Return the [X, Y] coordinate for the center point of the cell that contains the specified text.  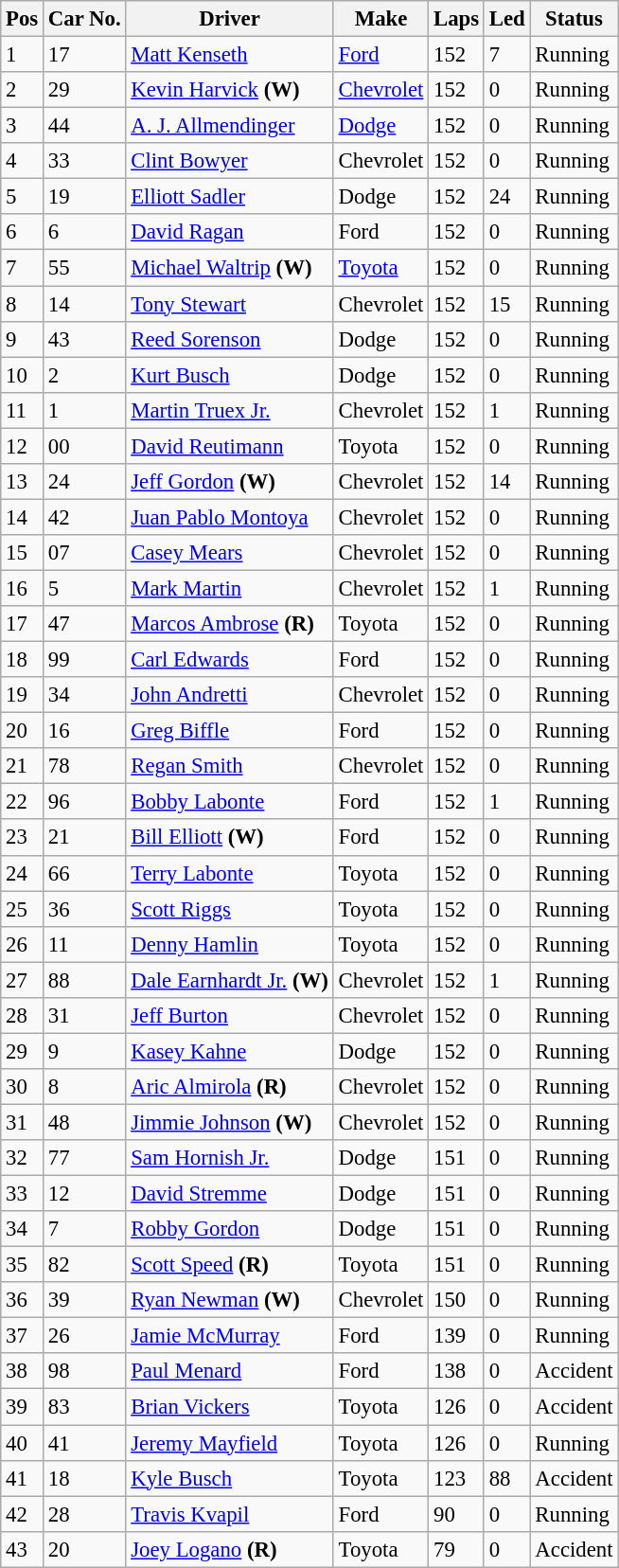
40 [23, 1443]
Elliott Sadler [229, 197]
123 [456, 1478]
Reed Sorenson [229, 339]
Make [380, 19]
99 [85, 660]
78 [85, 766]
30 [23, 1087]
Sam Hornish Jr. [229, 1158]
Joey Logano (R) [229, 1549]
Status [574, 19]
Tony Stewart [229, 304]
79 [456, 1549]
47 [85, 624]
Robby Gordon [229, 1229]
Paul Menard [229, 1372]
139 [456, 1336]
David Ragan [229, 232]
Michael Waltrip (W) [229, 268]
4 [23, 161]
77 [85, 1158]
Regan Smith [229, 766]
Jamie McMurray [229, 1336]
Martin Truex Jr. [229, 410]
Denny Hamlin [229, 944]
13 [23, 482]
Driver [229, 19]
Travis Kvapil [229, 1514]
John Andretti [229, 695]
3 [23, 126]
Mark Martin [229, 588]
37 [23, 1336]
Dale Earnhardt Jr. (W) [229, 980]
Terry Labonte [229, 873]
38 [23, 1372]
Kevin Harvick (W) [229, 90]
66 [85, 873]
55 [85, 268]
Clint Bowyer [229, 161]
23 [23, 838]
138 [456, 1372]
Led [507, 19]
90 [456, 1514]
07 [85, 553]
35 [23, 1265]
Pos [23, 19]
Ryan Newman (W) [229, 1300]
Kurt Busch [229, 375]
32 [23, 1158]
Jeremy Mayfield [229, 1443]
Marcos Ambrose (R) [229, 624]
Juan Pablo Montoya [229, 517]
Aric Almirola (R) [229, 1087]
83 [85, 1407]
27 [23, 980]
Casey Mears [229, 553]
Jeff Gordon (W) [229, 482]
Jeff Burton [229, 1016]
David Stremme [229, 1194]
25 [23, 909]
22 [23, 802]
150 [456, 1300]
Bobby Labonte [229, 802]
44 [85, 126]
96 [85, 802]
00 [85, 446]
Scott Speed (R) [229, 1265]
Jimmie Johnson (W) [229, 1122]
Brian Vickers [229, 1407]
82 [85, 1265]
Scott Riggs [229, 909]
Matt Kenseth [229, 55]
98 [85, 1372]
Kyle Busch [229, 1478]
Laps [456, 19]
10 [23, 375]
Car No. [85, 19]
Bill Elliott (W) [229, 838]
David Reutimann [229, 446]
Greg Biffle [229, 731]
Kasey Kahne [229, 1051]
A. J. Allmendinger [229, 126]
Carl Edwards [229, 660]
48 [85, 1122]
